Search for the cell housing the specified text and yield its [X, Y] center coordinate. 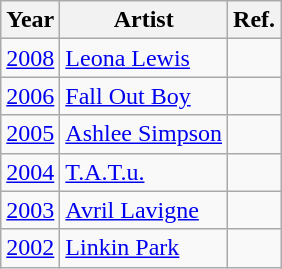
2002 [30, 248]
T.A.T.u. [144, 172]
2003 [30, 210]
Avril Lavigne [144, 210]
Leona Lewis [144, 58]
2005 [30, 134]
Fall Out Boy [144, 96]
Artist [144, 20]
Ref. [254, 20]
Linkin Park [144, 248]
Year [30, 20]
Ashlee Simpson [144, 134]
2006 [30, 96]
2008 [30, 58]
2004 [30, 172]
